Pinpoint the cell where the given text exists, returning its (x, y) midpoint coordinate. 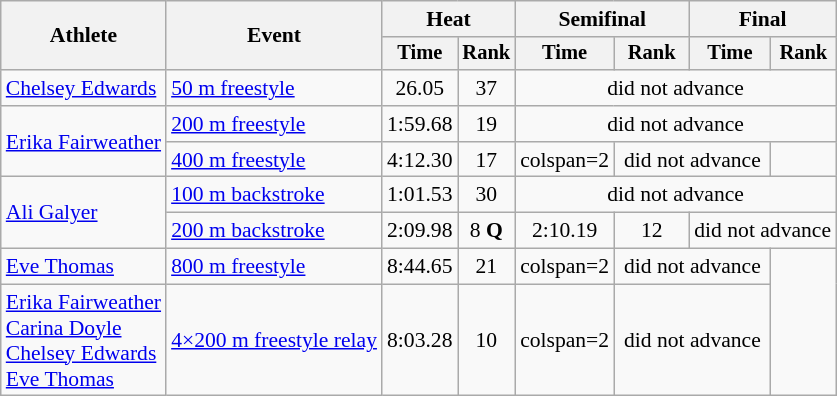
4:12.30 (420, 160)
400 m freestyle (274, 160)
Semifinal (602, 19)
19 (487, 124)
8:44.65 (420, 267)
2:09.98 (420, 231)
100 m backstroke (274, 195)
50 m freestyle (274, 88)
200 m backstroke (274, 231)
Event (274, 36)
2:10.19 (564, 231)
200 m freestyle (274, 124)
30 (487, 195)
Heat (448, 19)
Athlete (84, 36)
26.05 (420, 88)
4×200 m freestyle relay (274, 340)
8:03.28 (420, 340)
Eve Thomas (84, 267)
1:59.68 (420, 124)
800 m freestyle (274, 267)
8 Q (487, 231)
Final (762, 19)
Erika FairweatherCarina DoyleChelsey EdwardsEve Thomas (84, 340)
Erika Fairweather (84, 142)
Chelsey Edwards (84, 88)
Ali Galyer (84, 212)
17 (487, 160)
21 (487, 267)
12 (652, 231)
10 (487, 340)
37 (487, 88)
1:01.53 (420, 195)
